Scan for the cell matching the given text and deliver its [X, Y] coordinate at center. 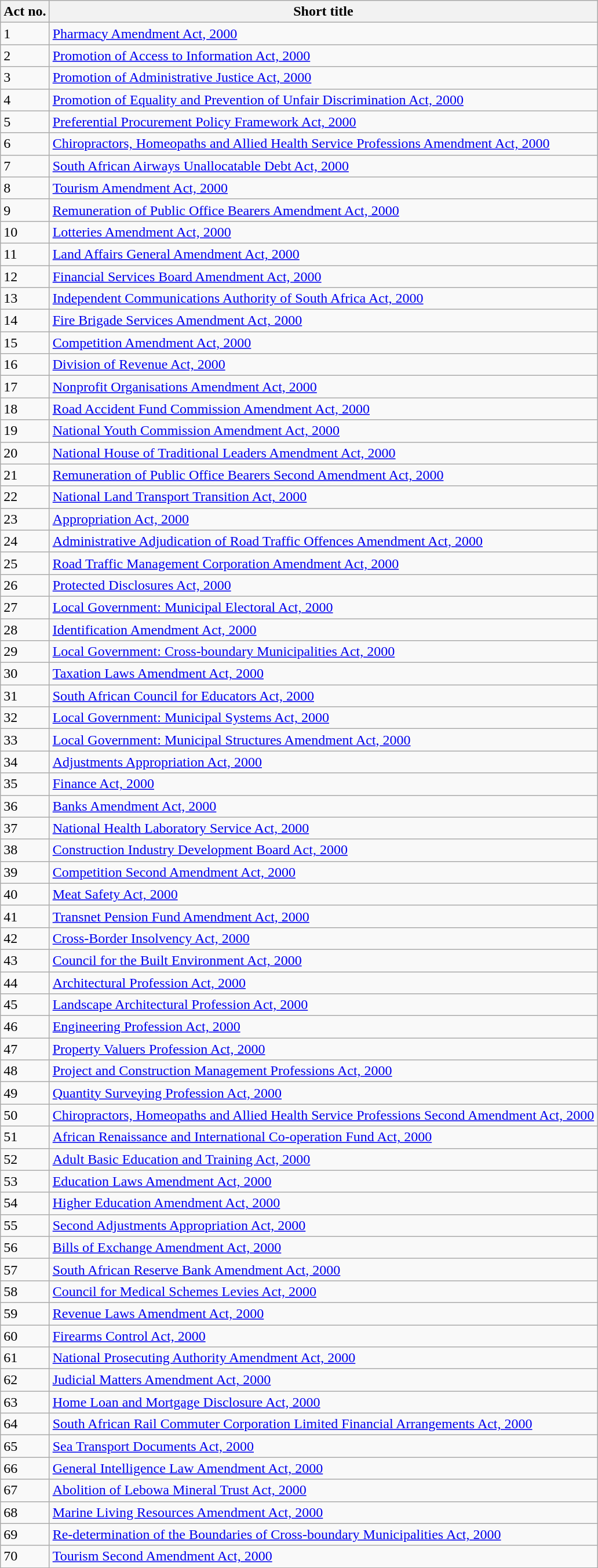
Local Government: Municipal Electoral Act, 2000 [323, 607]
Appropriation Act, 2000 [323, 519]
51 [25, 1137]
Tourism Second Amendment Act, 2000 [323, 1556]
37 [25, 828]
Identification Amendment Act, 2000 [323, 629]
59 [25, 1313]
10 [25, 232]
35 [25, 784]
Promotion of Access to Information Act, 2000 [323, 56]
National House of Traditional Leaders Amendment Act, 2000 [323, 453]
General Intelligence Law Amendment Act, 2000 [323, 1468]
40 [25, 894]
30 [25, 674]
16 [25, 365]
26 [25, 585]
Adjustments Appropriation Act, 2000 [323, 762]
44 [25, 983]
17 [25, 387]
60 [25, 1335]
34 [25, 762]
49 [25, 1093]
Meat Safety Act, 2000 [323, 894]
22 [25, 497]
38 [25, 850]
Road Accident Fund Commission Amendment Act, 2000 [323, 409]
9 [25, 210]
69 [25, 1534]
64 [25, 1424]
55 [25, 1225]
20 [25, 453]
63 [25, 1402]
Firearms Control Act, 2000 [323, 1335]
58 [25, 1291]
15 [25, 343]
52 [25, 1159]
32 [25, 718]
Financial Services Board Amendment Act, 2000 [323, 277]
Construction Industry Development Board Act, 2000 [323, 850]
Cross-Border Insolvency Act, 2000 [323, 938]
28 [25, 629]
Remuneration of Public Office Bearers Second Amendment Act, 2000 [323, 475]
61 [25, 1358]
39 [25, 872]
21 [25, 475]
7 [25, 166]
Local Government: Municipal Systems Act, 2000 [323, 718]
Engineering Profession Act, 2000 [323, 1027]
23 [25, 519]
41 [25, 916]
45 [25, 1005]
8 [25, 188]
Revenue Laws Amendment Act, 2000 [323, 1313]
Division of Revenue Act, 2000 [323, 365]
36 [25, 806]
Second Adjustments Appropriation Act, 2000 [323, 1225]
57 [25, 1269]
Architectural Profession Act, 2000 [323, 983]
Act no. [25, 12]
Quantity Surveying Profession Act, 2000 [323, 1093]
Protected Disclosures Act, 2000 [323, 585]
Chiropractors, Homeopaths and Allied Health Service Professions Second Amendment Act, 2000 [323, 1115]
19 [25, 431]
65 [25, 1446]
Banks Amendment Act, 2000 [323, 806]
47 [25, 1049]
Council for Medical Schemes Levies Act, 2000 [323, 1291]
Pharmacy Amendment Act, 2000 [323, 34]
Local Government: Cross-boundary Municipalities Act, 2000 [323, 652]
Tourism Amendment Act, 2000 [323, 188]
18 [25, 409]
Short title [323, 12]
13 [25, 299]
Education Laws Amendment Act, 2000 [323, 1181]
National Prosecuting Authority Amendment Act, 2000 [323, 1358]
54 [25, 1203]
Nonprofit Organisations Amendment Act, 2000 [323, 387]
1 [25, 34]
National Youth Commission Amendment Act, 2000 [323, 431]
Sea Transport Documents Act, 2000 [323, 1446]
Judicial Matters Amendment Act, 2000 [323, 1380]
South African Council for Educators Act, 2000 [323, 696]
66 [25, 1468]
African Renaissance and International Co-operation Fund Act, 2000 [323, 1137]
Independent Communications Authority of South Africa Act, 2000 [323, 299]
24 [25, 541]
Promotion of Administrative Justice Act, 2000 [323, 78]
Property Valuers Profession Act, 2000 [323, 1049]
Home Loan and Mortgage Disclosure Act, 2000 [323, 1402]
2 [25, 56]
42 [25, 938]
Higher Education Amendment Act, 2000 [323, 1203]
Land Affairs General Amendment Act, 2000 [323, 254]
Local Government: Municipal Structures Amendment Act, 2000 [323, 740]
43 [25, 960]
National Land Transport Transition Act, 2000 [323, 497]
12 [25, 277]
Lotteries Amendment Act, 2000 [323, 232]
Competition Second Amendment Act, 2000 [323, 872]
Transnet Pension Fund Amendment Act, 2000 [323, 916]
Preferential Procurement Policy Framework Act, 2000 [323, 122]
Taxation Laws Amendment Act, 2000 [323, 674]
South African Reserve Bank Amendment Act, 2000 [323, 1269]
11 [25, 254]
53 [25, 1181]
25 [25, 563]
62 [25, 1380]
14 [25, 321]
Chiropractors, Homeopaths and Allied Health Service Professions Amendment Act, 2000 [323, 144]
Remuneration of Public Office Bearers Amendment Act, 2000 [323, 210]
5 [25, 122]
Administrative Adjudication of Road Traffic Offences Amendment Act, 2000 [323, 541]
33 [25, 740]
56 [25, 1247]
4 [25, 100]
Project and Construction Management Professions Act, 2000 [323, 1071]
Adult Basic Education and Training Act, 2000 [323, 1159]
27 [25, 607]
67 [25, 1490]
Landscape Architectural Profession Act, 2000 [323, 1005]
Finance Act, 2000 [323, 784]
48 [25, 1071]
3 [25, 78]
Fire Brigade Services Amendment Act, 2000 [323, 321]
Competition Amendment Act, 2000 [323, 343]
68 [25, 1512]
29 [25, 652]
Abolition of Lebowa Mineral Trust Act, 2000 [323, 1490]
Marine Living Resources Amendment Act, 2000 [323, 1512]
6 [25, 144]
South African Rail Commuter Corporation Limited Financial Arrangements Act, 2000 [323, 1424]
70 [25, 1556]
South African Airways Unallocatable Debt Act, 2000 [323, 166]
Council for the Built Environment Act, 2000 [323, 960]
Promotion of Equality and Prevention of Unfair Discrimination Act, 2000 [323, 100]
31 [25, 696]
50 [25, 1115]
Re-determination of the Boundaries of Cross-boundary Municipalities Act, 2000 [323, 1534]
National Health Laboratory Service Act, 2000 [323, 828]
46 [25, 1027]
Road Traffic Management Corporation Amendment Act, 2000 [323, 563]
Bills of Exchange Amendment Act, 2000 [323, 1247]
